Output the (x, y) coordinate of the center of the cell containing the given text.  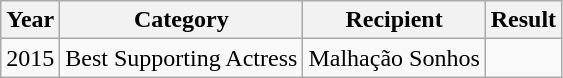
Result (523, 20)
Year (30, 20)
2015 (30, 58)
Category (182, 20)
Malhação Sonhos (394, 58)
Recipient (394, 20)
Best Supporting Actress (182, 58)
